Determine the [x, y] coordinate at the center of the cell enclosing the given text.  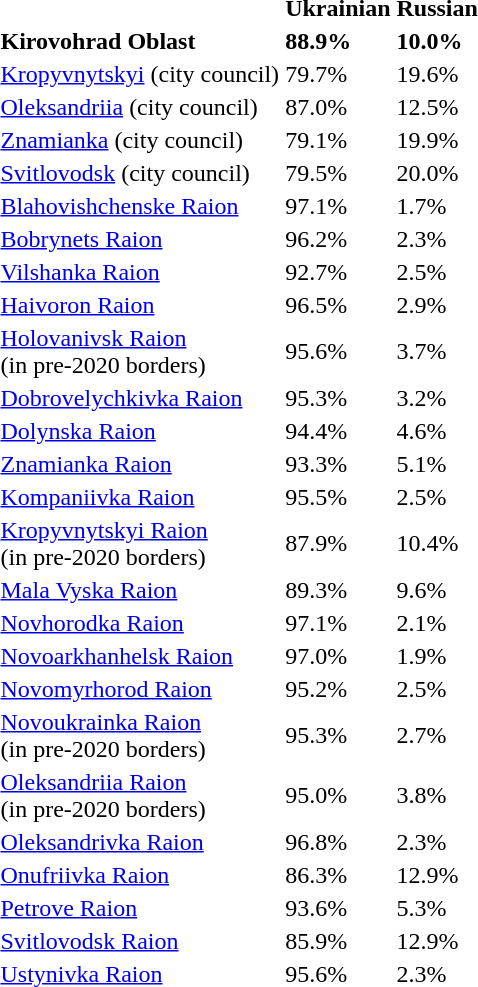
93.3% [338, 464]
95.0% [338, 796]
79.1% [338, 140]
79.5% [338, 173]
95.2% [338, 689]
96.5% [338, 305]
97.0% [338, 656]
87.9% [338, 544]
86.3% [338, 875]
92.7% [338, 272]
96.8% [338, 842]
95.6% [338, 352]
85.9% [338, 941]
93.6% [338, 908]
94.4% [338, 431]
96.2% [338, 239]
95.5% [338, 497]
89.3% [338, 590]
88.9% [338, 41]
87.0% [338, 107]
79.7% [338, 74]
